Extract the (X, Y) coordinate from the center of the cell holding the provided text.  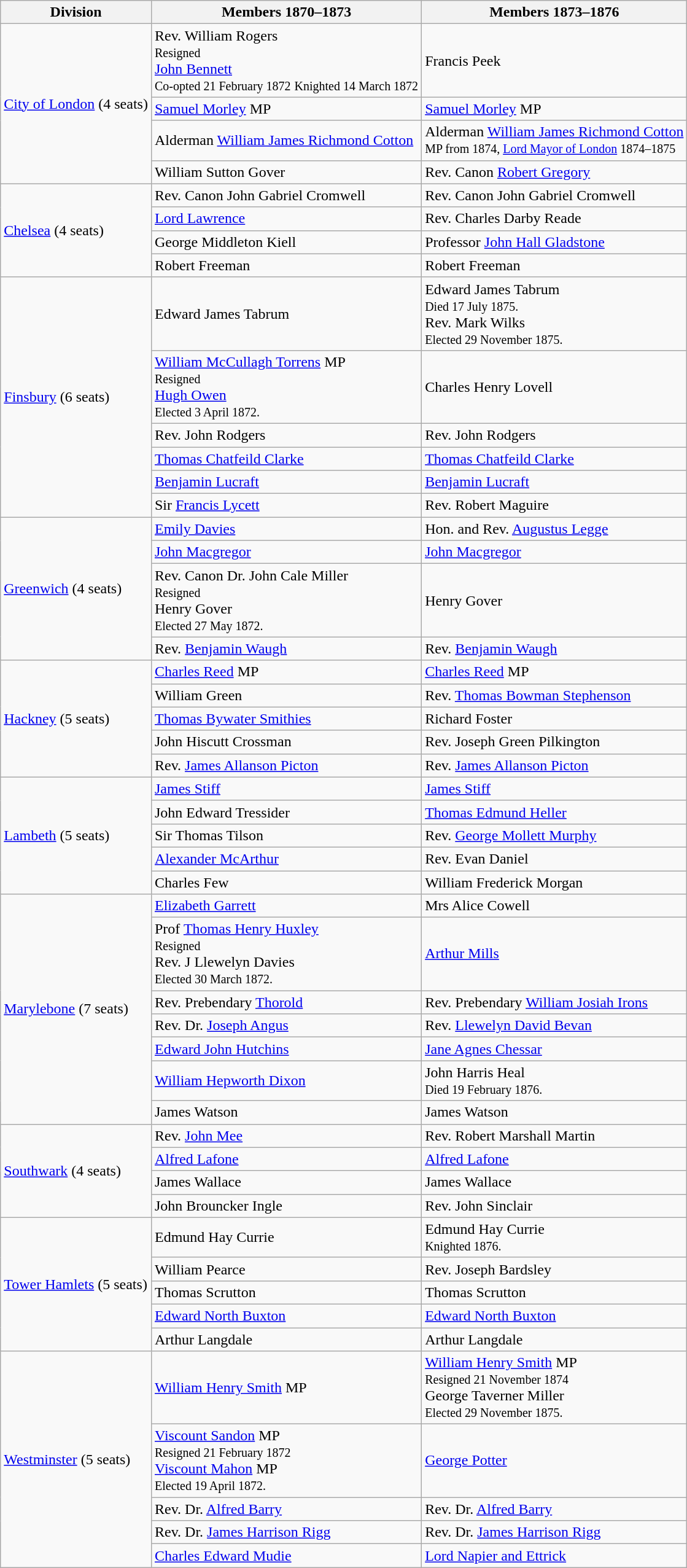
Alderman William James Richmond Cotton (286, 140)
William Green (286, 695)
Charles Edward Mudie (286, 1556)
Jane Agnes Chessar (554, 1049)
Thomas Bywater Smithies (286, 719)
William Hepworth Dixon (286, 1081)
Hackney (5 seats) (76, 719)
Henry Gover (554, 601)
Members 1870–1873 (286, 12)
Alderman William James Richmond CottonMP from 1874, Lord Mayor of London 1874–1875 (554, 140)
Edmund Hay Currie (286, 1237)
Chelsea (4 seats) (76, 230)
Rev. Robert Maguire (554, 505)
William Sutton Gover (286, 172)
Charles Few (286, 883)
Finsbury (6 seats) (76, 397)
William Pearce (286, 1269)
Sir Thomas Tilson (286, 835)
Greenwich (4 seats) (76, 588)
Charles Henry Lovell (554, 387)
William Henry Smith MP (286, 1388)
Rev. William RogersResignedJohn BennettCo-opted 21 February 1872 Knighted 14 March 1872 (286, 60)
Mrs Alice Cowell (554, 906)
Rev. Prebendary William Josiah Irons (554, 1002)
Rev. Canon Robert Gregory (554, 172)
Edward John Hutchins (286, 1049)
Professor John Hall Gladstone (554, 242)
Viscount Sandon MPResigned 21 February 1872Viscount Mahon MPElected 19 April 1872. (286, 1461)
Rev. Thomas Bowman Stephenson (554, 695)
Rev. Evan Daniel (554, 859)
Edmund Hay CurrieKnighted 1876. (554, 1237)
Francis Peek (554, 60)
Rev. John Sinclair (554, 1206)
Arthur Mills (554, 954)
Southwark (4 seats) (76, 1171)
George Potter (554, 1461)
Richard Foster (554, 719)
Marylebone (7 seats) (76, 1009)
Division (76, 12)
Hon. and Rev. Augustus Legge (554, 529)
Rev. Charles Darby Reade (554, 219)
John Brouncker Ingle (286, 1206)
Elizabeth Garrett (286, 906)
John Hiscutt Crossman (286, 742)
Rev. Dr. Joseph Angus (286, 1026)
Lord Napier and Ettrick (554, 1556)
Edward James TabrumDied 17 July 1875.Rev. Mark WilksElected 29 November 1875. (554, 313)
Rev. Prebendary Thorold (286, 1002)
Rev. Canon Dr. John Cale MillerResignedHenry GoverElected 27 May 1872. (286, 601)
Lambeth (5 seats) (76, 835)
Rev. Joseph Bardsley (554, 1269)
Rev. George Mollett Murphy (554, 835)
John Harris HealDied 19 February 1876. (554, 1081)
Prof Thomas Henry HuxleyResignedRev. J Llewelyn DaviesElected 30 March 1872. (286, 954)
Lord Lawrence (286, 219)
Sir Francis Lycett (286, 505)
Members 1873–1876 (554, 12)
Rev. Robert Marshall Martin (554, 1136)
William Frederick Morgan (554, 883)
William McCullagh Torrens MPResignedHugh OwenElected 3 April 1872. (286, 387)
John Edward Tressider (286, 812)
Thomas Edmund Heller (554, 812)
Tower Hamlets (5 seats) (76, 1284)
Rev. Joseph Green Pilkington (554, 742)
Rev. Llewelyn David Bevan (554, 1026)
Edward James Tabrum (286, 313)
City of London (4 seats) (76, 104)
Alexander McArthur (286, 859)
Emily Davies (286, 529)
George Middleton Kiell (286, 242)
Westminster (5 seats) (76, 1459)
William Henry Smith MPResigned 21 November 1874 George Taverner MillerElected 29 November 1875. (554, 1388)
Rev. John Mee (286, 1136)
